Determine the (x, y) coordinate at the center of the cell enclosing the given text.  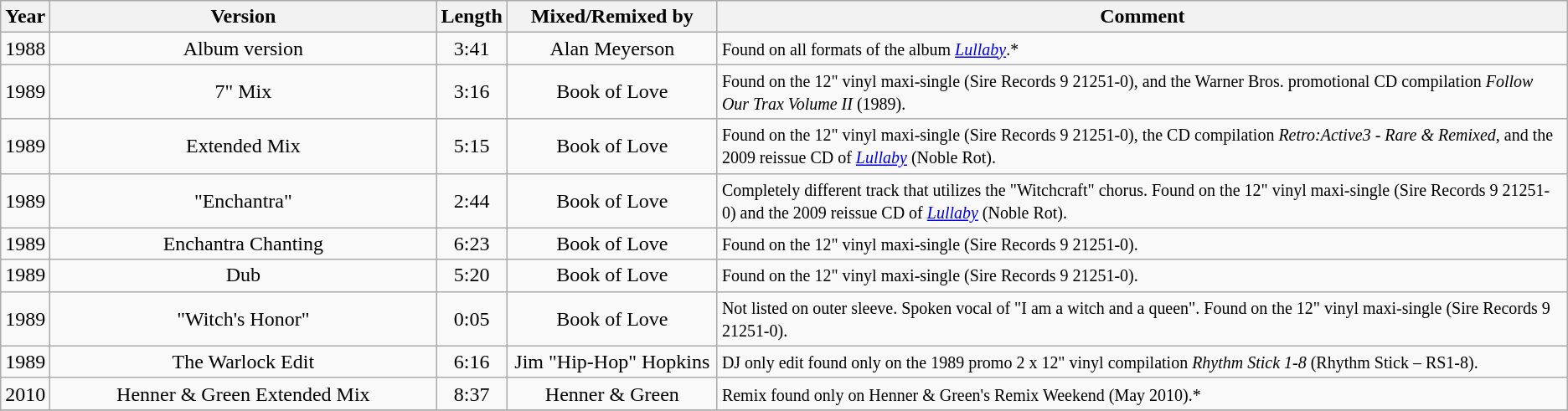
0:05 (472, 318)
Found on the 12" vinyl maxi-single (Sire Records 9 21251-0), and the Warner Bros. promotional CD compilation Follow Our Trax Volume II (1989). (1142, 92)
3:16 (472, 92)
Enchantra Chanting (243, 244)
Alan Meyerson (611, 49)
7" Mix (243, 92)
6:23 (472, 244)
Dub (243, 275)
Remix found only on Henner & Green's Remix Weekend (May 2010).* (1142, 393)
Found on all formats of the album Lullaby.* (1142, 49)
Version (243, 17)
The Warlock Edit (243, 362)
Extended Mix (243, 146)
Not listed on outer sleeve. Spoken vocal of "I am a witch and a queen". Found on the 12" vinyl maxi-single (Sire Records 9 21251-0). (1142, 318)
1988 (25, 49)
Henner & Green (611, 393)
"Witch's Honor" (243, 318)
Mixed/Remixed by (611, 17)
Comment (1142, 17)
"Enchantra" (243, 201)
DJ only edit found only on the 1989 promo 2 x 12" vinyl compilation Rhythm Stick 1-8 (Rhythm Stick – RS1-8). (1142, 362)
5:15 (472, 146)
Album version (243, 49)
6:16 (472, 362)
Length (472, 17)
Year (25, 17)
3:41 (472, 49)
5:20 (472, 275)
Jim "Hip-Hop" Hopkins (611, 362)
2010 (25, 393)
2:44 (472, 201)
8:37 (472, 393)
Henner & Green Extended Mix (243, 393)
